Capture the cell that displays the provided text and extract its (X, Y) central coordinate. 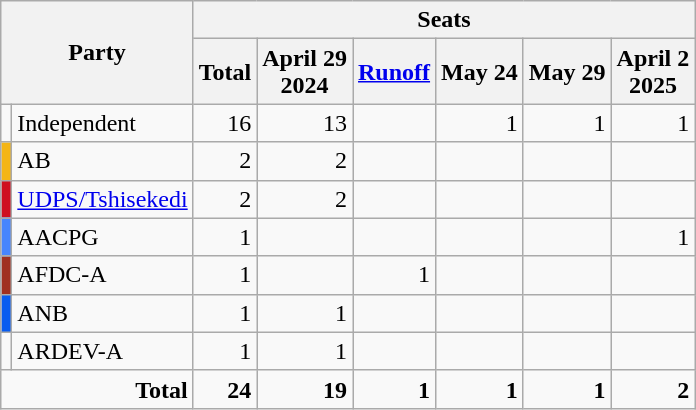
AB (102, 161)
Seats (444, 20)
May 24 (480, 72)
ANB (102, 313)
Party (97, 52)
Runoff (394, 72)
April 22025 (653, 72)
May 29 (567, 72)
24 (225, 389)
April 292024 (305, 72)
AFDC-A (102, 275)
AACPG (102, 237)
Independent (102, 123)
13 (305, 123)
UDPS/Tshisekedi (102, 199)
ARDEV-A (102, 351)
19 (305, 389)
16 (225, 123)
